From the cell containing the given text, extract its center point as [X, Y] coordinate. 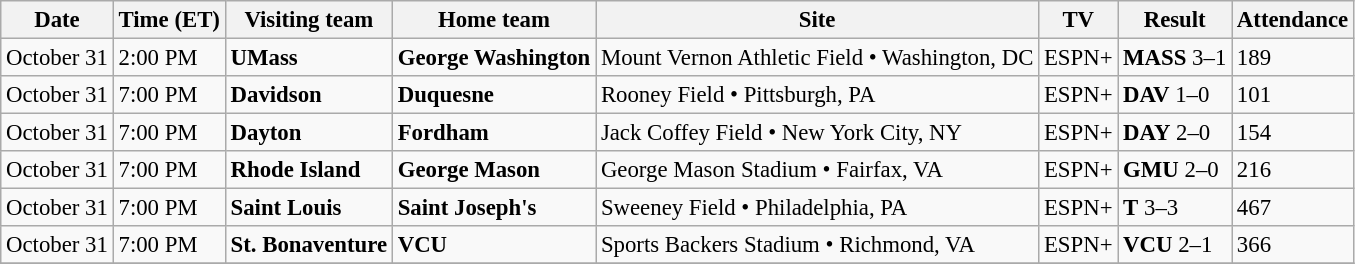
101 [1293, 95]
Saint Joseph's [494, 208]
Jack Coffey Field • New York City, NY [818, 133]
MASS 3–1 [1175, 58]
Rooney Field • Pittsburgh, PA [818, 95]
366 [1293, 245]
Attendance [1293, 20]
467 [1293, 208]
Home team [494, 20]
DAY 2–0 [1175, 133]
Fordham [494, 133]
T 3–3 [1175, 208]
189 [1293, 58]
Site [818, 20]
Saint Louis [308, 208]
TV [1078, 20]
Mount Vernon Athletic Field • Washington, DC [818, 58]
VCU [494, 245]
VCU 2–1 [1175, 245]
Result [1175, 20]
Duquesne [494, 95]
Rhode Island [308, 170]
216 [1293, 170]
Visiting team [308, 20]
Date [57, 20]
GMU 2–0 [1175, 170]
2:00 PM [169, 58]
Davidson [308, 95]
Dayton [308, 133]
Sweeney Field • Philadelphia, PA [818, 208]
St. Bonaventure [308, 245]
DAV 1–0 [1175, 95]
UMass [308, 58]
George Mason [494, 170]
George Washington [494, 58]
Time (ET) [169, 20]
Sports Backers Stadium • Richmond, VA [818, 245]
George Mason Stadium • Fairfax, VA [818, 170]
154 [1293, 133]
